Capture the cell that displays the provided text and extract its [X, Y] central coordinate. 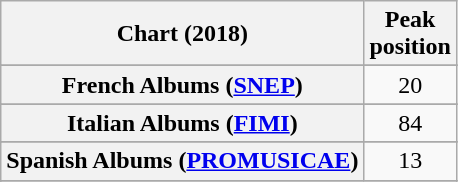
Spanish Albums (PROMUSICAE) [182, 161]
20 [410, 85]
Chart (2018) [182, 34]
French Albums (SNEP) [182, 85]
Italian Albums (FIMI) [182, 123]
13 [410, 161]
Peak position [410, 34]
84 [410, 123]
